Identify which cell holds the provided text, then report its (x, y) central coordinate. 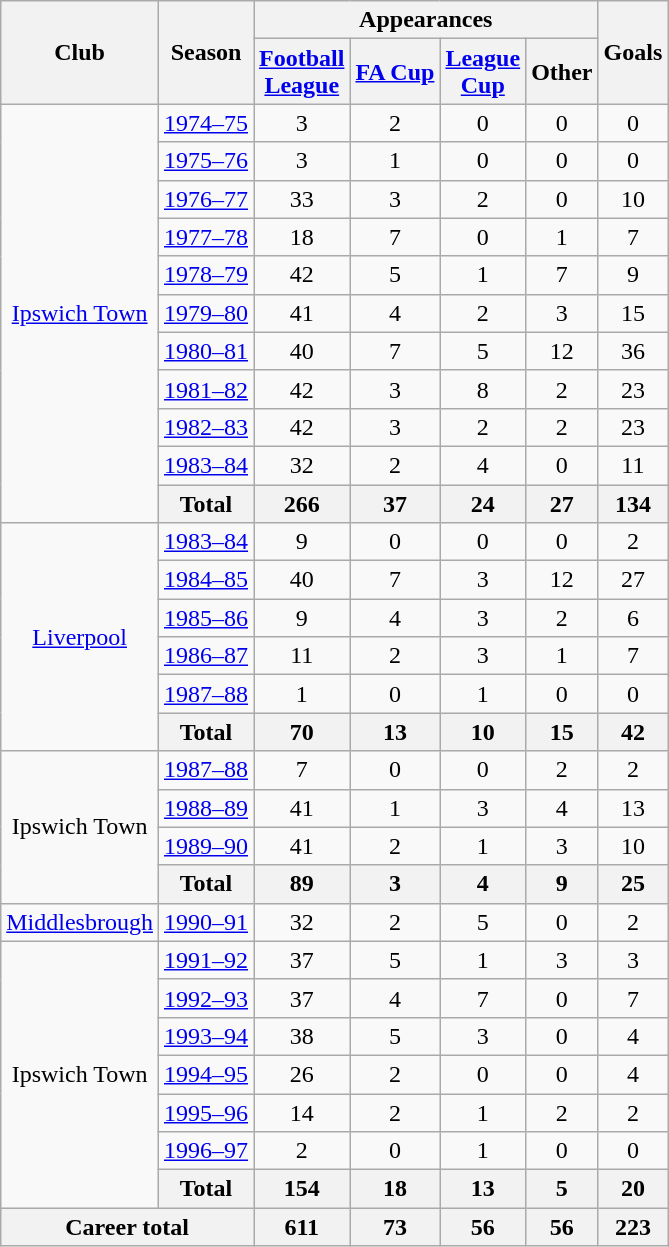
Club (80, 52)
1980–81 (206, 351)
LeagueCup (483, 72)
24 (483, 503)
266 (302, 503)
1979–80 (206, 313)
Goals (633, 52)
Career total (128, 1227)
1992–93 (206, 998)
1988–89 (206, 808)
Appearances (426, 20)
1994–95 (206, 1074)
1991–92 (206, 960)
FootballLeague (302, 72)
1974–75 (206, 123)
89 (302, 884)
1984–85 (206, 580)
33 (302, 199)
73 (395, 1227)
1977–78 (206, 237)
154 (302, 1189)
134 (633, 503)
1975–76 (206, 161)
1995–96 (206, 1113)
36 (633, 351)
1989–90 (206, 846)
14 (302, 1113)
70 (302, 732)
6 (633, 618)
1993–94 (206, 1036)
26 (302, 1074)
38 (302, 1036)
FA Cup (395, 72)
1996–97 (206, 1151)
Middlesbrough (80, 922)
20 (633, 1189)
1985–86 (206, 618)
1981–82 (206, 389)
1990–91 (206, 922)
Liverpool (80, 637)
1978–79 (206, 275)
25 (633, 884)
1986–87 (206, 656)
611 (302, 1227)
Season (206, 52)
223 (633, 1227)
8 (483, 389)
1982–83 (206, 427)
1976–77 (206, 199)
Other (562, 72)
